Return the [X, Y] coordinate for the center point of the cell that contains the specified text.  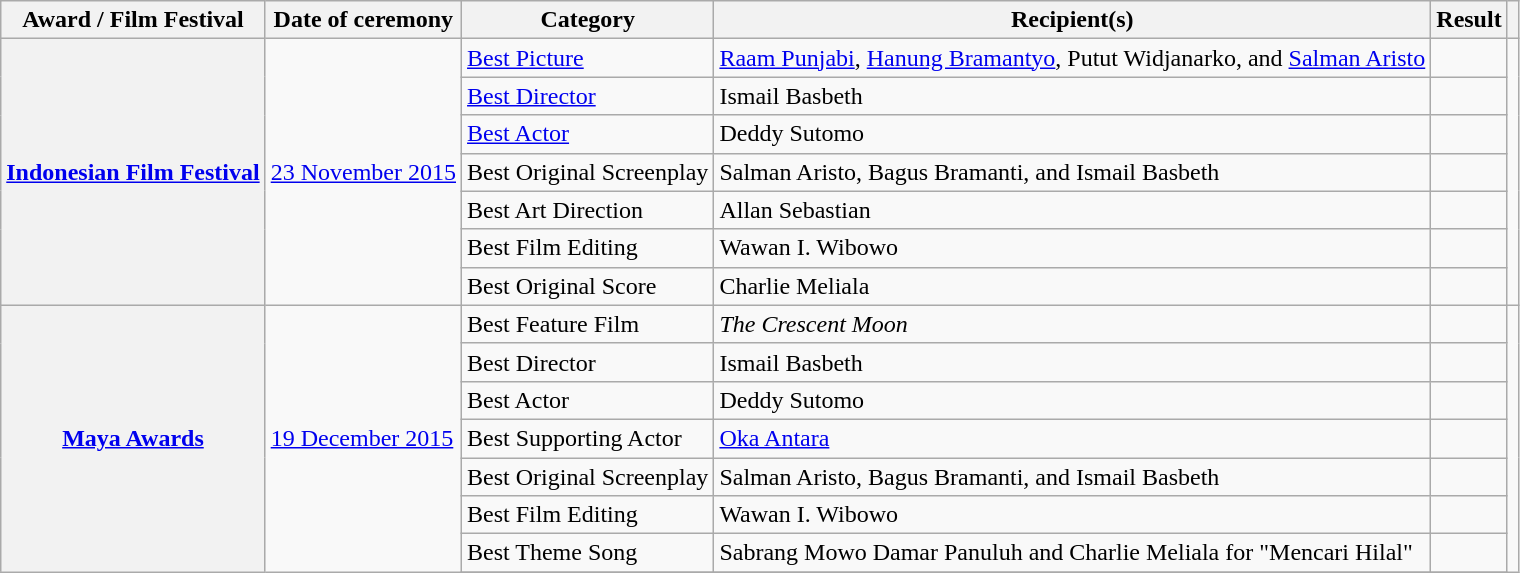
23 November 2015 [363, 172]
Best Feature Film [588, 324]
Charlie Meliala [1072, 286]
Maya Awards [133, 438]
Result [1469, 20]
Award / Film Festival [133, 20]
Recipient(s) [1072, 20]
The Crescent Moon [1072, 324]
Raam Punjabi, Hanung Bramantyo, Putut Widjanarko, and Salman Aristo [1072, 58]
Oka Antara [1072, 438]
Category [588, 20]
Sabrang Mowo Damar Panuluh and Charlie Meliala for "Mencari Hilal" [1072, 553]
Date of ceremony [363, 20]
Indonesian Film Festival [133, 172]
Best Theme Song [588, 553]
Best Original Score [588, 286]
Best Supporting Actor [588, 438]
Allan Sebastian [1072, 210]
19 December 2015 [363, 438]
Best Picture [588, 58]
Best Art Direction [588, 210]
